From the cell containing the given text, extract its center point as [X, Y] coordinate. 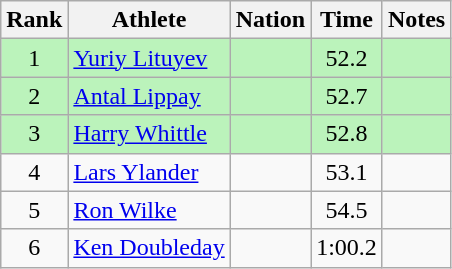
54.5 [347, 210]
Nation [270, 20]
Ken Doubleday [149, 248]
Time [347, 20]
6 [34, 248]
1:00.2 [347, 248]
Notes [416, 20]
52.7 [347, 96]
4 [34, 172]
Ron Wilke [149, 210]
Rank [34, 20]
53.1 [347, 172]
Yuriy Lituyev [149, 58]
Antal Lippay [149, 96]
2 [34, 96]
Athlete [149, 20]
Lars Ylander [149, 172]
3 [34, 134]
52.2 [347, 58]
52.8 [347, 134]
1 [34, 58]
5 [34, 210]
Harry Whittle [149, 134]
